Identify which cell holds the provided text, then report its (x, y) central coordinate. 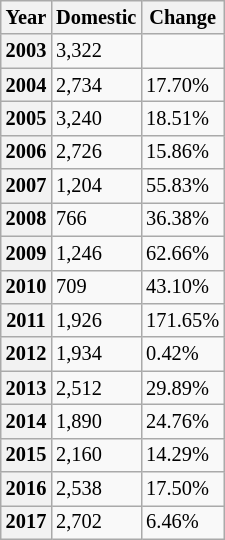
2016 (26, 489)
36.38% (182, 219)
43.10% (182, 287)
171.65% (182, 320)
1,934 (96, 354)
1,890 (96, 421)
2012 (26, 354)
3,240 (96, 118)
1,246 (96, 253)
29.89% (182, 388)
2003 (26, 51)
Year (26, 17)
2008 (26, 219)
6.46% (182, 522)
2014 (26, 421)
55.83% (182, 186)
709 (96, 287)
2,726 (96, 152)
Domestic (96, 17)
2017 (26, 522)
24.76% (182, 421)
2,702 (96, 522)
14.29% (182, 455)
2004 (26, 85)
17.70% (182, 85)
2006 (26, 152)
2,734 (96, 85)
0.42% (182, 354)
766 (96, 219)
18.51% (182, 118)
2,538 (96, 489)
1,926 (96, 320)
3,322 (96, 51)
15.86% (182, 152)
2010 (26, 287)
62.66% (182, 253)
2011 (26, 320)
2007 (26, 186)
2013 (26, 388)
Change (182, 17)
2009 (26, 253)
2,160 (96, 455)
2,512 (96, 388)
1,204 (96, 186)
17.50% (182, 489)
2015 (26, 455)
2005 (26, 118)
